Find where the given text appears and provide that cell's center as [X, Y] coordinate. 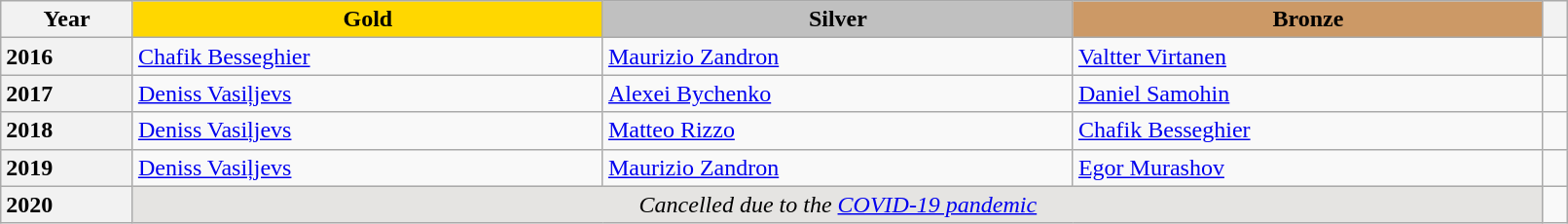
Valtter Virtanen [1308, 56]
Gold [368, 19]
2018 [67, 131]
Alexei Bychenko [837, 93]
2016 [67, 56]
Silver [837, 19]
Cancelled due to the COVID-19 pandemic [837, 205]
Matteo Rizzo [837, 131]
Egor Murashov [1308, 168]
2017 [67, 93]
2019 [67, 168]
Bronze [1308, 19]
2020 [67, 205]
Year [67, 19]
Daniel Samohin [1308, 93]
